Capture the cell that displays the provided text and extract its (x, y) central coordinate. 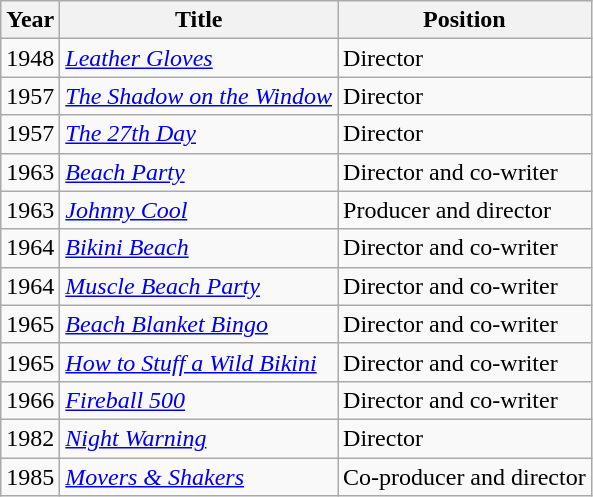
Beach Blanket Bingo (199, 324)
Title (199, 20)
Muscle Beach Party (199, 286)
Leather Gloves (199, 58)
Movers & Shakers (199, 477)
1966 (30, 400)
Johnny Cool (199, 210)
1985 (30, 477)
1948 (30, 58)
How to Stuff a Wild Bikini (199, 362)
1982 (30, 438)
Co-producer and director (465, 477)
Beach Party (199, 172)
The 27th Day (199, 134)
Fireball 500 (199, 400)
Producer and director (465, 210)
Night Warning (199, 438)
Bikini Beach (199, 248)
Position (465, 20)
The Shadow on the Window (199, 96)
Year (30, 20)
